Provide the [X, Y] coordinate of the cell's center where the given text is located.  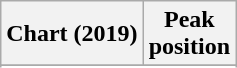
Peakposition [189, 34]
Chart (2019) [72, 34]
